Detect which cell encompasses the target text, then output its (X, Y) center coordinate. 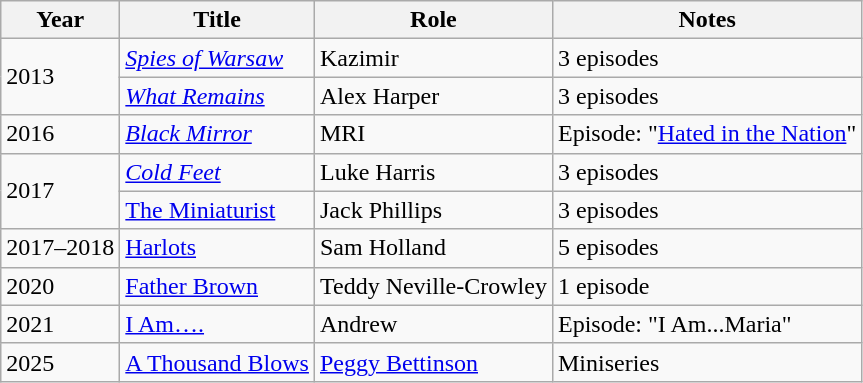
Episode: "Hated in the Nation" (706, 134)
Luke Harris (433, 172)
2016 (60, 134)
Role (433, 20)
2021 (60, 324)
Harlots (218, 248)
Notes (706, 20)
Cold Feet (218, 172)
2013 (60, 77)
Teddy Neville-Crowley (433, 286)
I Am…. (218, 324)
Miniseries (706, 362)
2017 (60, 191)
A Thousand Blows (218, 362)
Jack Phillips (433, 210)
1 episode (706, 286)
MRI (433, 134)
Episode: "I Am...Maria" (706, 324)
Black Mirror (218, 134)
Sam Holland (433, 248)
2017–2018 (60, 248)
The Miniaturist (218, 210)
Title (218, 20)
Spies of Warsaw (218, 58)
Peggy Bettinson (433, 362)
2025 (60, 362)
5 episodes (706, 248)
Alex Harper (433, 96)
Kazimir (433, 58)
Year (60, 20)
What Remains (218, 96)
Andrew (433, 324)
2020 (60, 286)
Father Brown (218, 286)
